Locate the cell with the specified text and output its [x, y] center coordinate. 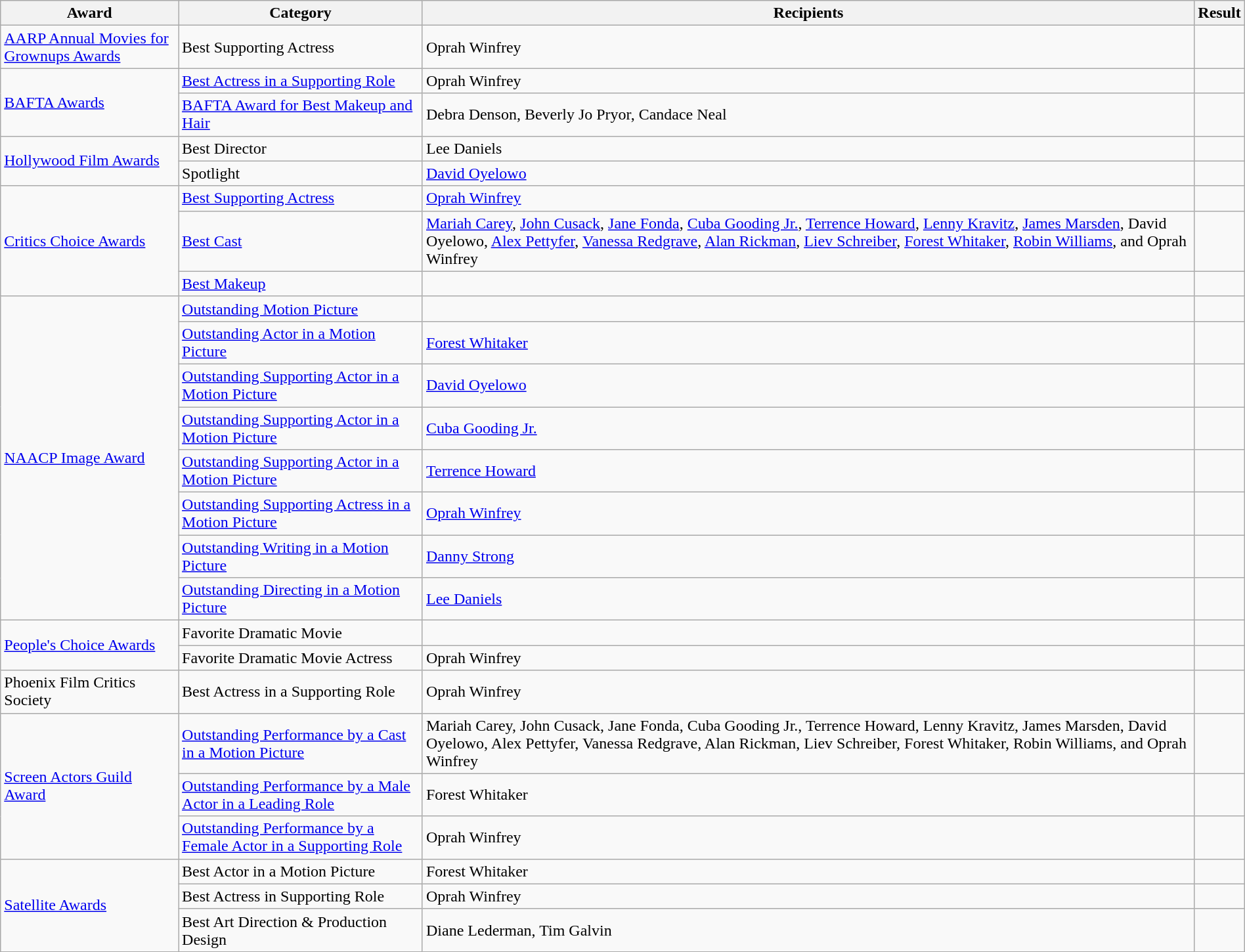
Outstanding Performance by a Cast in a Motion Picture [301, 743]
Critics Choice Awards [89, 241]
BAFTA Award for Best Makeup and Hair [301, 114]
Terrence Howard [808, 471]
Recipients [808, 13]
Award [89, 13]
Spotlight [301, 173]
Favorite Dramatic Movie Actress [301, 658]
Outstanding Performance by a Male Actor in a Leading Role [301, 794]
Best Art Direction & Production Design [301, 930]
Outstanding Performance by a Female Actor in a Supporting Role [301, 838]
Cuba Gooding Jr. [808, 428]
AARP Annual Movies for Grownups Awards [89, 47]
Best Actress in Supporting Role [301, 896]
Screen Actors Guild Award [89, 786]
Best Makeup [301, 284]
Best Cast [301, 241]
Outstanding Supporting Actress in a Motion Picture [301, 513]
Diane Lederman, Tim Galvin [808, 930]
Phoenix Film Critics Society [89, 692]
Outstanding Motion Picture [301, 309]
Best Actor in a Motion Picture [301, 871]
Hollywood Film Awards [89, 161]
Debra Denson, Beverly Jo Pryor, Candace Neal [808, 114]
Outstanding Actor in a Motion Picture [301, 343]
Outstanding Writing in a Motion Picture [301, 557]
NAACP Image Award [89, 458]
Category [301, 13]
People's Choice Awards [89, 645]
Favorite Dramatic Movie [301, 633]
Outstanding Directing in a Motion Picture [301, 599]
Danny Strong [808, 557]
Satellite Awards [89, 905]
BAFTA Awards [89, 102]
Best Director [301, 148]
Result [1219, 13]
